From the cell containing the given text, extract its center point as [X, Y] coordinate. 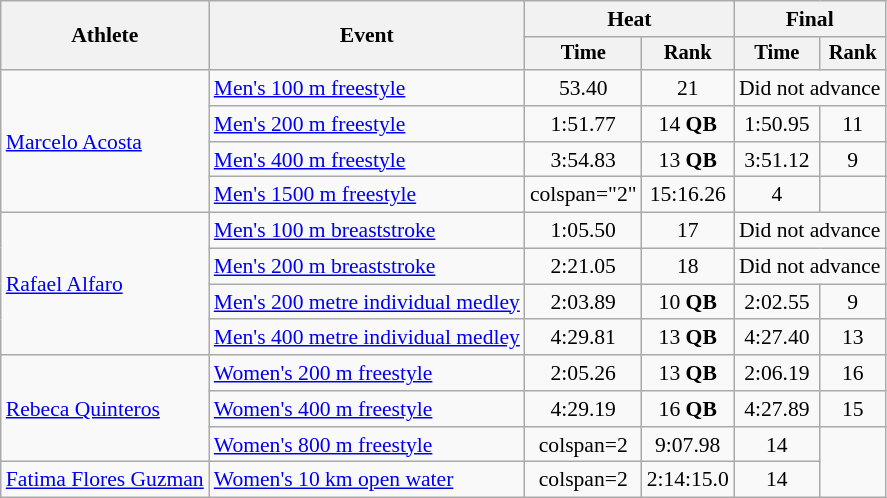
Men's 200 m breaststroke [367, 267]
11 [853, 124]
53.40 [584, 88]
16 QB [688, 409]
Men's 100 m breaststroke [367, 231]
Heat [630, 19]
2:06.19 [777, 373]
Women's 200 m freestyle [367, 373]
Men's 100 m freestyle [367, 88]
10 QB [688, 302]
Marcelo Acosta [105, 141]
15:16.26 [688, 195]
2:14:15.0 [688, 480]
2:05.26 [584, 373]
15 [853, 409]
2:03.89 [584, 302]
colspan="2" [584, 195]
1:05.50 [584, 231]
Final [810, 19]
Men's 1500 m freestyle [367, 195]
9:07.98 [688, 445]
Athlete [105, 36]
16 [853, 373]
Fatima Flores Guzman [105, 480]
Men's 400 metre individual medley [367, 338]
4:27.40 [777, 338]
2:21.05 [584, 267]
18 [688, 267]
Men's 400 m freestyle [367, 160]
Event [367, 36]
Women's 400 m freestyle [367, 409]
3:51.12 [777, 160]
4:27.89 [777, 409]
Rafael Alfaro [105, 284]
17 [688, 231]
1:51.77 [584, 124]
21 [688, 88]
3:54.83 [584, 160]
Rebeca Quinteros [105, 408]
4:29.81 [584, 338]
Women's 800 m freestyle [367, 445]
Women's 10 km open water [367, 480]
Men's 200 m freestyle [367, 124]
4:29.19 [584, 409]
13 [853, 338]
2:02.55 [777, 302]
1:50.95 [777, 124]
4 [777, 195]
14 QB [688, 124]
Men's 200 metre individual medley [367, 302]
